Output the (X, Y) coordinate of the center of the cell containing the given text.  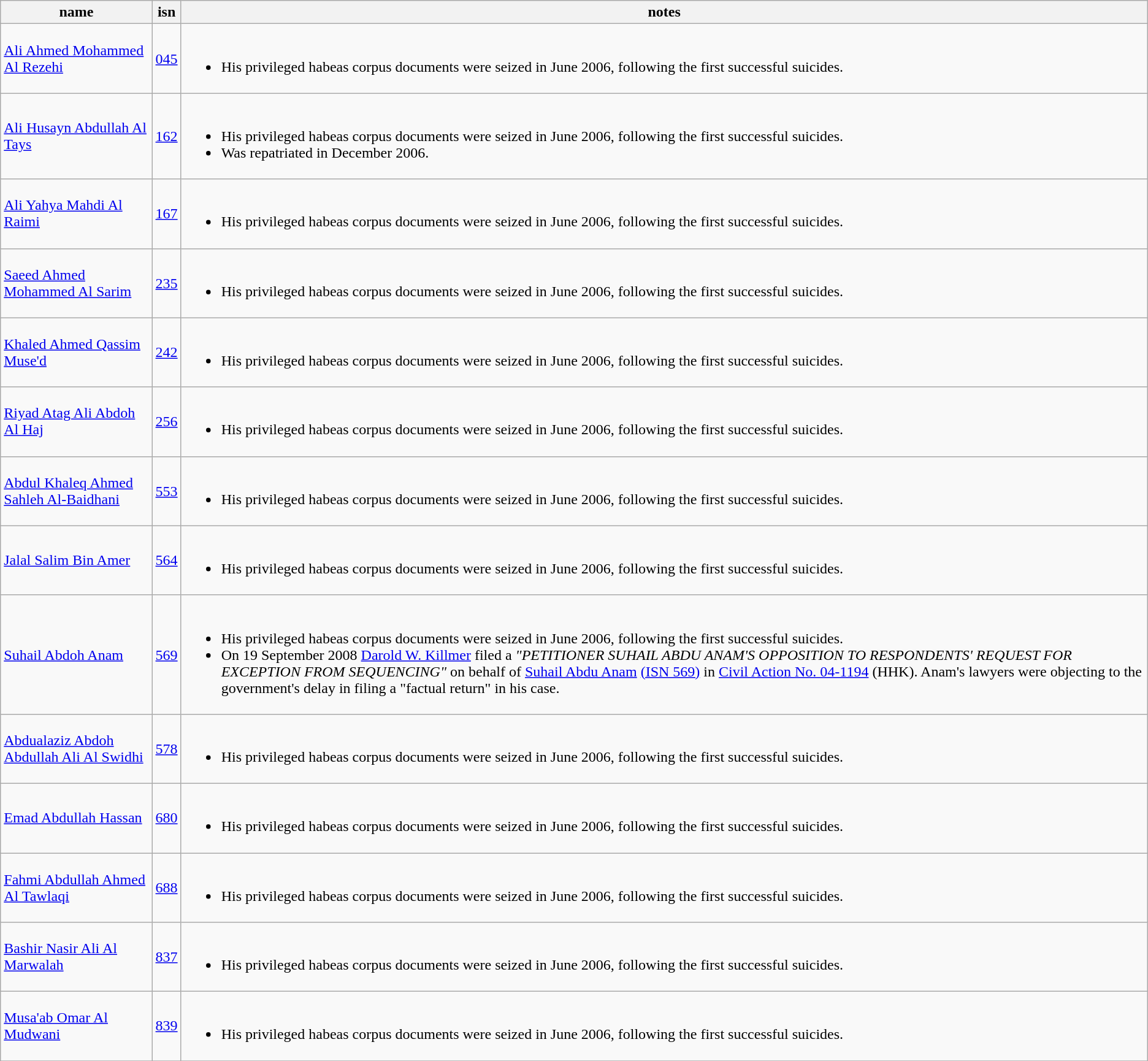
Musa'ab Omar Al Mudwani (76, 1027)
569 (167, 654)
167 (167, 213)
Abdualaziz Abdoh Abdullah Ali Al Swidhi (76, 748)
Fahmi Abdullah Ahmed Al Tawlaqi (76, 887)
837 (167, 957)
Bashir Nasir Ali Al Marwalah (76, 957)
578 (167, 748)
256 (167, 422)
name (76, 12)
Ali Ahmed Mohammed Al Rezehi (76, 59)
Saeed Ahmed Mohammed Al Sarim (76, 283)
235 (167, 283)
Jalal Salim Bin Amer (76, 561)
688 (167, 887)
Suhail Abdoh Anam (76, 654)
Ali Husayn Abdullah Al Tays (76, 136)
839 (167, 1027)
045 (167, 59)
Riyad Atag Ali Abdoh Al Haj (76, 422)
notes (664, 12)
242 (167, 352)
553 (167, 491)
His privileged habeas corpus documents were seized in June 2006, following the first successful suicides.Was repatriated in December 2006. (664, 136)
680 (167, 818)
Ali Yahya Mahdi Al Raimi (76, 213)
564 (167, 561)
162 (167, 136)
isn (167, 12)
Abdul Khaleq Ahmed Sahleh Al-Baidhani (76, 491)
Emad Abdullah Hassan (76, 818)
Khaled Ahmed Qassim Muse'd (76, 352)
